Scan for the cell matching the given text and deliver its (X, Y) coordinate at center. 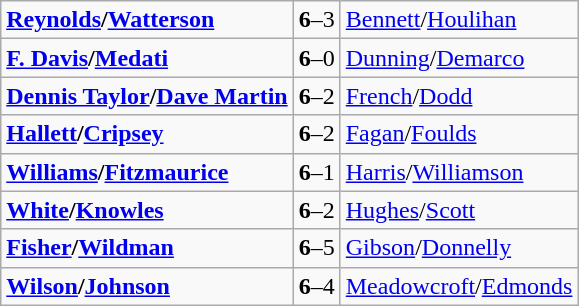
Bennett/Houlihan (459, 20)
French/Dodd (459, 96)
Hallett/Cripsey (147, 134)
Gibson/Donnelly (459, 248)
Fisher/Wildman (147, 248)
Meadowcroft/Edmonds (459, 286)
6–4 (316, 286)
Dunning/Demarco (459, 58)
White/Knowles (147, 210)
6–1 (316, 172)
F. Davis/Medati (147, 58)
Fagan/Foulds (459, 134)
6–5 (316, 248)
Dennis Taylor/Dave Martin (147, 96)
Reynolds/Watterson (147, 20)
6–3 (316, 20)
6–0 (316, 58)
Harris/Williamson (459, 172)
Williams/Fitzmaurice (147, 172)
Wilson/Johnson (147, 286)
Hughes/Scott (459, 210)
